Pinpoint the cell where the given text exists, returning its [X, Y] midpoint coordinate. 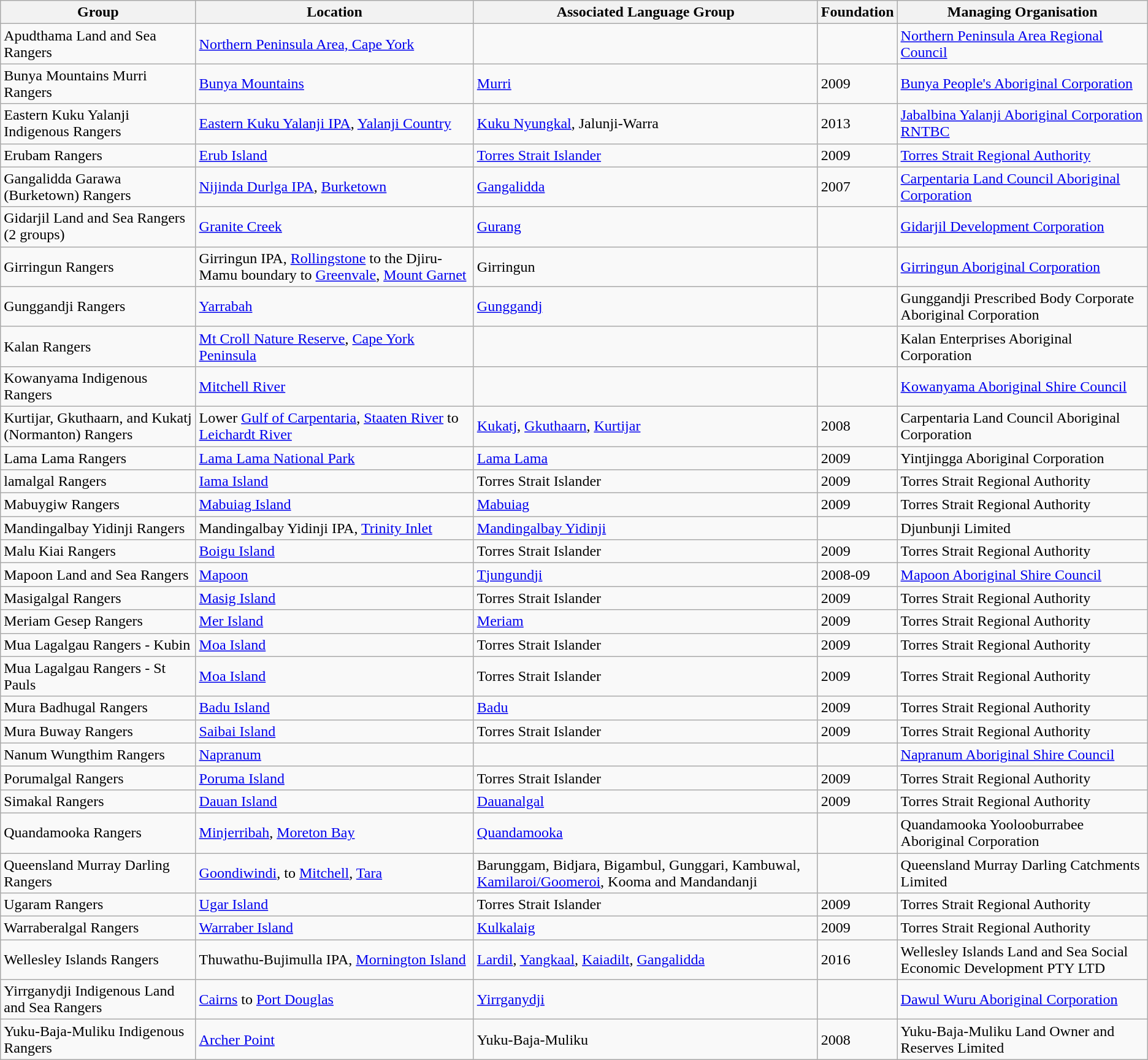
Mua Lagalgau Rangers - St Pauls [98, 676]
Mandingalbay Yidinji Rangers [98, 528]
Erub Island [335, 155]
Masigalgal Rangers [98, 598]
2013 [857, 124]
Mura Buway Rangers [98, 731]
Eastern Kuku Yalanji IPA, Yalanji Country [335, 124]
Mapoon Aboriginal Shire Council [1022, 575]
Gidarjil Development Corporation [1022, 227]
Quandamooka Yoolooburrabee Aboriginal Corporation [1022, 833]
Bunya People's Aboriginal Corporation [1022, 83]
Warraber Island [335, 928]
Yuku-Baja-Muliku [645, 1039]
Thuwathu-Bujimulla IPA, Mornington Island [335, 959]
Yuku-Baja-Muliku Indigenous Rangers [98, 1039]
Napranum Aboriginal Shire Council [1022, 755]
Location [335, 12]
Kurtijar, Gkuthaarn, and Kukatj (Normanton) Rangers [98, 426]
Queensland Murray Darling Rangers [98, 872]
Foundation [857, 12]
Kulkalaig [645, 928]
Kalan Rangers [98, 346]
Cairns to Port Douglas [335, 1000]
Granite Creek [335, 227]
Yintjingga Aboriginal Corporation [1022, 458]
Warraberalgal Rangers [98, 928]
Boigu Island [335, 551]
Girringun [645, 266]
Girringun Aboriginal Corporation [1022, 266]
Yarrabah [335, 307]
Eastern Kuku Yalanji Indigenous Rangers [98, 124]
Mapoon [335, 575]
Mitchell River [335, 386]
Iama Island [335, 482]
Goondiwindi, to Mitchell, Tara [335, 872]
Quandamooka [645, 833]
Dauan Island [335, 801]
Mandingalbay Yidinji IPA, Trinity Inlet [335, 528]
Mapoon Land and Sea Rangers [98, 575]
lamalgal Rangers [98, 482]
Group [98, 12]
Nijinda Durlga IPA, Burketown [335, 186]
Girringun Rangers [98, 266]
Badu Island [335, 708]
Mandingalbay Yidinji [645, 528]
2007 [857, 186]
Mura Badhugal Rangers [98, 708]
Mer Island [335, 621]
Gangalidda [645, 186]
2016 [857, 959]
Archer Point [335, 1039]
Gunggandji Prescribed Body Corporate Aboriginal Corporation [1022, 307]
Gunggandji Rangers [98, 307]
Lama Lama [645, 458]
Gunggandj [645, 307]
Dawul Wuru Aboriginal Corporation [1022, 1000]
Djunbunji Limited [1022, 528]
Bunya Mountains [335, 83]
Murri [645, 83]
Gurang [645, 227]
Lower Gulf of Carpentaria, Staaten River to Leichardt River [335, 426]
Napranum [335, 755]
Lama Lama Rangers [98, 458]
Kukatj, Gkuthaarn, Kurtijar [645, 426]
Ugar Island [335, 905]
Porumalgal Rangers [98, 778]
Meriam [645, 621]
Barunggam, Bidjara, Bigambul, Gunggari, Kambuwal, Kamilaroi/Goomeroi, Kooma and Mandandanji [645, 872]
Managing Organisation [1022, 12]
Tjungundji [645, 575]
Minjerribah, Moreton Bay [335, 833]
Lardil, Yangkaal, Kaiadilt, Gangalidda [645, 959]
Erubam Rangers [98, 155]
2008-09 [857, 575]
Associated Language Group [645, 12]
Girringun IPA, Rollingstone to the Djiru-Mamu boundary to Greenvale, Mount Garnet [335, 266]
Mabuiag Island [335, 505]
Kowanyama Aboriginal Shire Council [1022, 386]
Lama Lama National Park [335, 458]
Poruma Island [335, 778]
Malu Kiai Rangers [98, 551]
Kalan Enterprises Aboriginal Corporation [1022, 346]
Mt Croll Nature Reserve, Cape York Peninsula [335, 346]
Yirrganydji [645, 1000]
Meriam Gesep Rangers [98, 621]
Gidarjil Land and Sea Rangers (2 groups) [98, 227]
Apudthama Land and Sea Rangers [98, 44]
Saibai Island [335, 731]
Ugaram Rangers [98, 905]
Mabuiag [645, 505]
Queensland Murray Darling Catchments Limited [1022, 872]
Kuku Nyungkal, Jalunji-Warra [645, 124]
Bunya Mountains Murri Rangers [98, 83]
Mua Lagalgau Rangers - Kubin [98, 645]
Wellesley Islands Rangers [98, 959]
Mabuygiw Rangers [98, 505]
Yuku-Baja-Muliku Land Owner and Reserves Limited [1022, 1039]
Wellesley Islands Land and Sea Social Economic Development PTY LTD [1022, 959]
Masig Island [335, 598]
Northern Peninsula Area, Cape York [335, 44]
Jabalbina Yalanji Aboriginal Corporation RNTBC [1022, 124]
Gangalidda Garawa (Burketown) Rangers [98, 186]
Quandamooka Rangers [98, 833]
Northern Peninsula Area Regional Council [1022, 44]
Yirrganydji Indigenous Land and Sea Rangers [98, 1000]
Kowanyama Indigenous Rangers [98, 386]
Nanum Wungthim Rangers [98, 755]
Simakal Rangers [98, 801]
Dauanalgal [645, 801]
Badu [645, 708]
